Return the (X, Y) coordinate for the center point of the cell that contains the specified text.  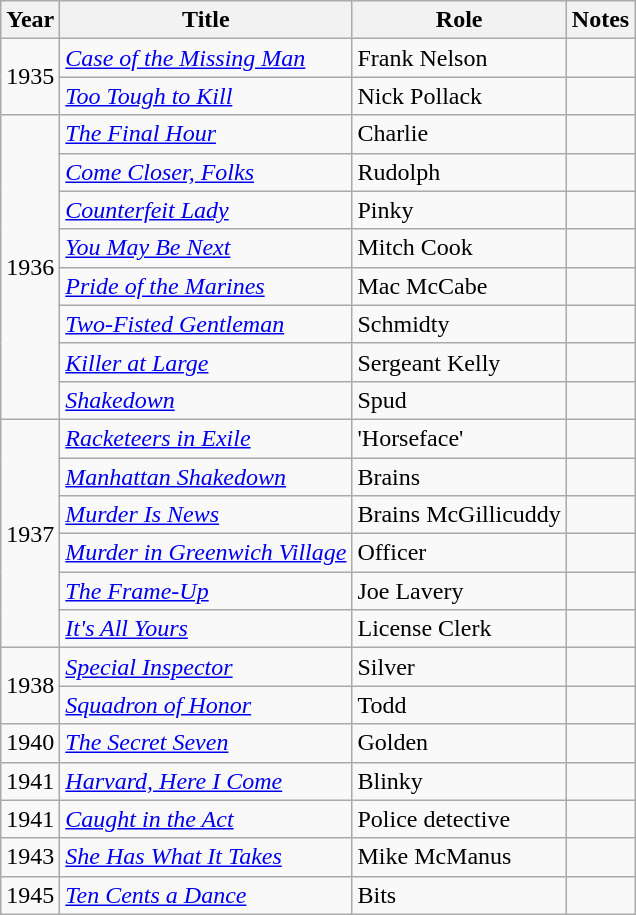
License Clerk (459, 629)
Killer at Large (206, 362)
Schmidty (459, 324)
1936 (30, 267)
1937 (30, 533)
Mike McManus (459, 857)
Golden (459, 743)
Pinky (459, 210)
Too Tough to Kill (206, 96)
1945 (30, 895)
Harvard, Here I Come (206, 781)
Shakedown (206, 400)
Charlie (459, 134)
1940 (30, 743)
1943 (30, 857)
Squadron of Honor (206, 705)
1935 (30, 77)
The Secret Seven (206, 743)
Murder in Greenwich Village (206, 553)
'Horseface' (459, 438)
You May Be Next (206, 248)
Caught in the Act (206, 819)
Racketeers in Exile (206, 438)
Blinky (459, 781)
1938 (30, 686)
Two-Fisted Gentleman (206, 324)
Bits (459, 895)
Title (206, 20)
Mac McCabe (459, 286)
The Final Hour (206, 134)
Joe Lavery (459, 591)
Case of the Missing Man (206, 58)
Brains McGillicuddy (459, 515)
Police detective (459, 819)
Spud (459, 400)
She Has What It Takes (206, 857)
It's All Yours (206, 629)
Come Closer, Folks (206, 172)
Special Inspector (206, 667)
Counterfeit Lady (206, 210)
Ten Cents a Dance (206, 895)
Murder Is News (206, 515)
Officer (459, 553)
Pride of the Marines (206, 286)
Role (459, 20)
Manhattan Shakedown (206, 477)
Nick Pollack (459, 96)
Sergeant Kelly (459, 362)
Notes (600, 20)
Todd (459, 705)
Mitch Cook (459, 248)
The Frame-Up (206, 591)
Silver (459, 667)
Year (30, 20)
Brains (459, 477)
Rudolph (459, 172)
Frank Nelson (459, 58)
